Extract the [x, y] coordinate from the center of the cell holding the provided text.  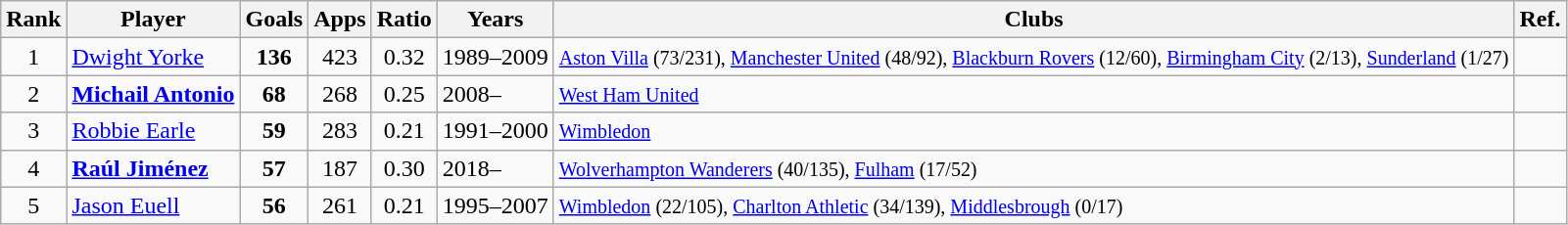
Goals [274, 20]
West Ham United [1034, 94]
Raúl Jiménez [153, 168]
2018– [496, 168]
0.30 [404, 168]
57 [274, 168]
268 [340, 94]
Dwight Yorke [153, 57]
1995–2007 [496, 205]
59 [274, 131]
0.32 [404, 57]
423 [340, 57]
Robbie Earle [153, 131]
136 [274, 57]
Aston Villa (73/231), Manchester United (48/92), Blackburn Rovers (12/60), Birmingham City (2/13), Sunderland (1/27) [1034, 57]
Ratio [404, 20]
Player [153, 20]
1991–2000 [496, 131]
2 [33, 94]
Years [496, 20]
Ref. [1540, 20]
187 [340, 168]
1 [33, 57]
2008– [496, 94]
Michail Antonio [153, 94]
56 [274, 205]
Rank [33, 20]
5 [33, 205]
283 [340, 131]
261 [340, 205]
Clubs [1034, 20]
1989–2009 [496, 57]
Wimbledon (22/105), Charlton Athletic (34/139), Middlesbrough (0/17) [1034, 205]
Jason Euell [153, 205]
68 [274, 94]
4 [33, 168]
Wimbledon [1034, 131]
3 [33, 131]
Wolverhampton Wanderers (40/135), Fulham (17/52) [1034, 168]
Apps [340, 20]
0.25 [404, 94]
